Return [x, y] of the center of cell containing provided text 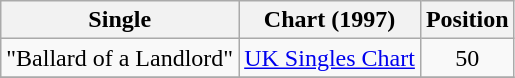
"Ballard of a Landlord" [120, 58]
Single [120, 20]
Position [467, 20]
UK Singles Chart [330, 58]
Chart (1997) [330, 20]
50 [467, 58]
